From the cell containing the given text, extract its center point as [x, y] coordinate. 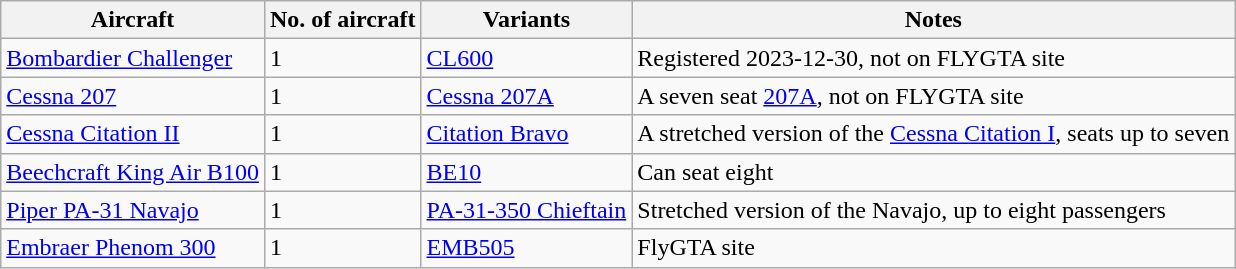
Embraer Phenom 300 [133, 248]
Beechcraft King Air B100 [133, 172]
Variants [526, 20]
A seven seat 207A, not on FLYGTA site [934, 96]
A stretched version of the Cessna Citation I, seats up to seven [934, 134]
Aircraft [133, 20]
Cessna 207 [133, 96]
PA-31-350 Chieftain [526, 210]
CL600 [526, 58]
BE10 [526, 172]
EMB505 [526, 248]
Stretched version of the Navajo, up to eight passengers [934, 210]
Cessna 207A [526, 96]
Notes [934, 20]
Can seat eight [934, 172]
Bombardier Challenger [133, 58]
Registered 2023-12-30, not on FLYGTA site [934, 58]
Piper PA-31 Navajo [133, 210]
FlyGTA site [934, 248]
Citation Bravo [526, 134]
Cessna Citation II [133, 134]
No. of aircraft [342, 20]
